Capture the cell that displays the provided text and extract its [x, y] central coordinate. 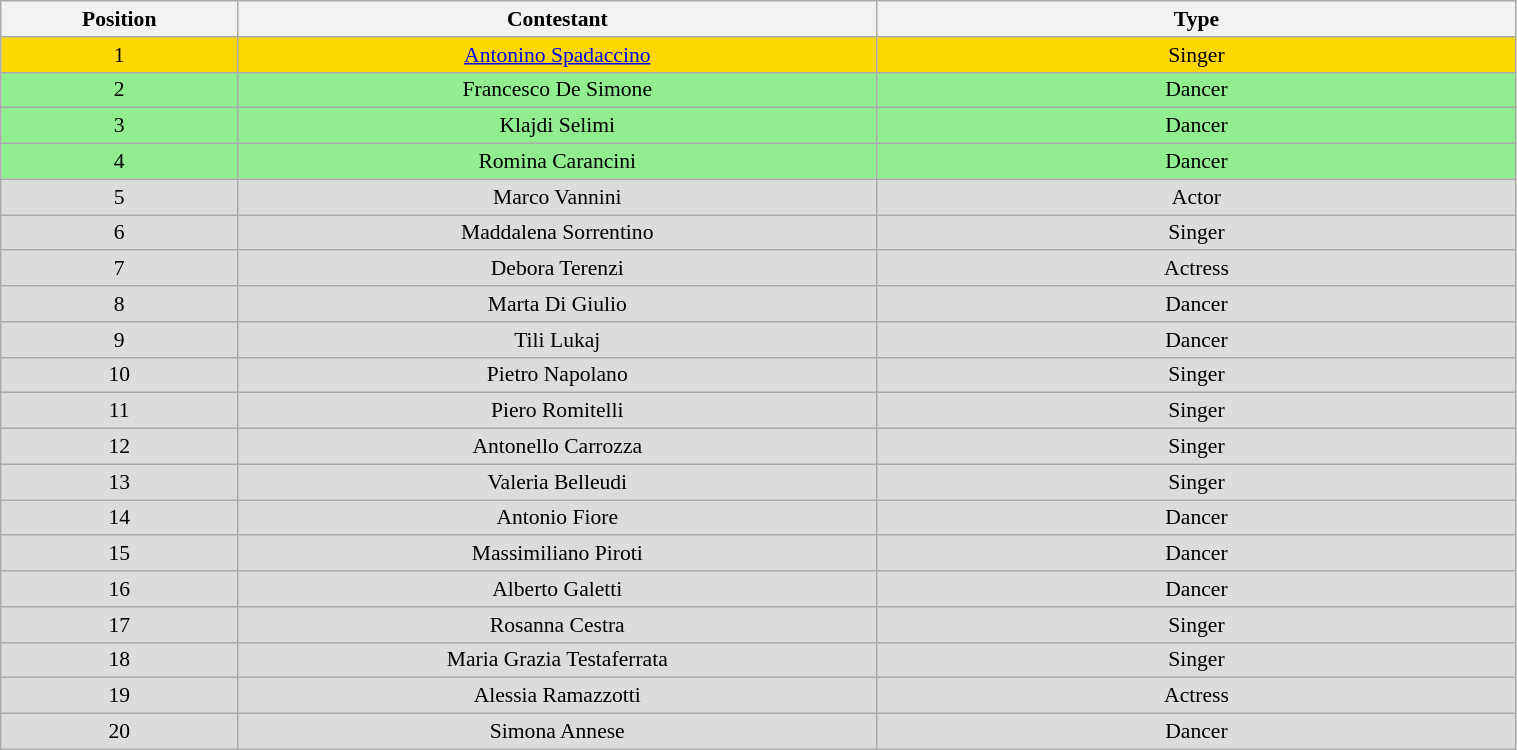
1 [120, 55]
Marco Vannini [558, 197]
Maria Grazia Testaferrata [558, 660]
4 [120, 162]
Piero Romitelli [558, 411]
7 [120, 269]
Antonino Spadaccino [558, 55]
Pietro Napolano [558, 375]
Rosanna Cestra [558, 625]
Position [120, 19]
8 [120, 304]
9 [120, 340]
14 [120, 518]
Antonello Carrozza [558, 447]
Contestant [558, 19]
15 [120, 554]
Type [1196, 19]
Antonio Fiore [558, 518]
Romina Carancini [558, 162]
19 [120, 696]
Valeria Belleudi [558, 482]
Francesco De Simone [558, 90]
13 [120, 482]
Simona Annese [558, 732]
Alberto Galetti [558, 589]
Actor [1196, 197]
18 [120, 660]
2 [120, 90]
20 [120, 732]
11 [120, 411]
16 [120, 589]
17 [120, 625]
Tili Lukaj [558, 340]
10 [120, 375]
Debora Terenzi [558, 269]
Massimiliano Piroti [558, 554]
Marta Di Giulio [558, 304]
Klajdi Selimi [558, 126]
Maddalena Sorrentino [558, 233]
6 [120, 233]
5 [120, 197]
3 [120, 126]
Alessia Ramazzotti [558, 696]
12 [120, 447]
